Pinpoint the cell where the given text exists, returning its (X, Y) midpoint coordinate. 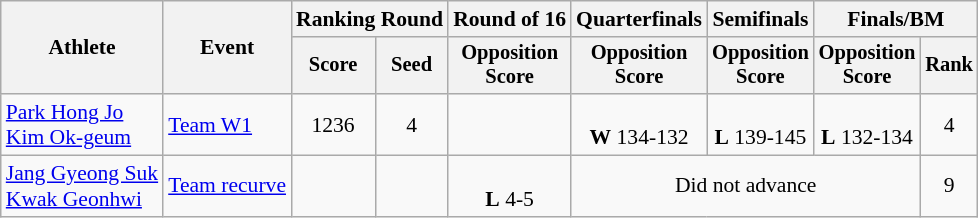
Score (333, 66)
Round of 16 (510, 19)
W 134-132 (639, 124)
L 4-5 (510, 186)
Finals/BM (896, 19)
1236 (333, 124)
L 132-134 (868, 124)
Team recurve (227, 186)
Rank (949, 66)
Quarterfinals (639, 19)
Event (227, 48)
L 139-145 (760, 124)
Semifinals (760, 19)
Jang Gyeong SukKwak Geonhwi (82, 186)
Park Hong JoKim Ok-geum (82, 124)
Athlete (82, 48)
Ranking Round (370, 19)
Did not advance (746, 186)
Seed (412, 66)
Team W1 (227, 124)
9 (949, 186)
